For the text-containing cell, return its midpoint in [X, Y] coordinate format. 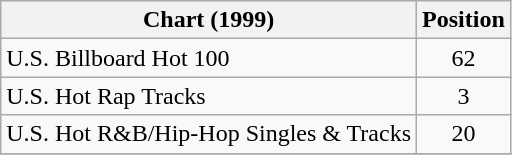
U.S. Hot Rap Tracks [209, 96]
Chart (1999) [209, 20]
62 [464, 58]
20 [464, 134]
Position [464, 20]
3 [464, 96]
U.S. Hot R&B/Hip-Hop Singles & Tracks [209, 134]
U.S. Billboard Hot 100 [209, 58]
